Locate the cell with the specified text and output its (x, y) center coordinate. 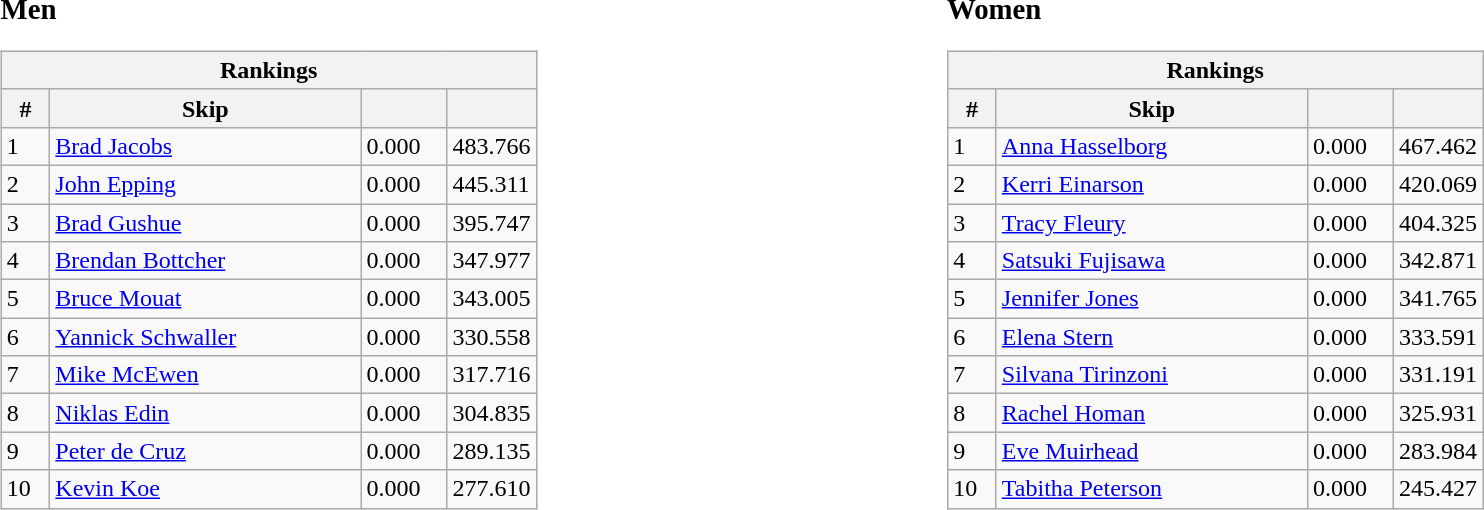
467.462 (1438, 146)
Brad Jacobs (206, 146)
Anna Hasselborg (1152, 146)
420.069 (1438, 184)
347.977 (492, 261)
304.835 (492, 413)
404.325 (1438, 223)
445.311 (492, 184)
Mike McEwen (206, 375)
343.005 (492, 299)
245.427 (1438, 489)
341.765 (1438, 299)
Jennifer Jones (1152, 299)
289.135 (492, 451)
325.931 (1438, 413)
Satsuki Fujisawa (1152, 261)
277.610 (492, 489)
Silvana Tirinzoni (1152, 375)
483.766 (492, 146)
Eve Muirhead (1152, 451)
Peter de Cruz (206, 451)
283.984 (1438, 451)
Bruce Mouat (206, 299)
331.191 (1438, 375)
317.716 (492, 375)
Niklas Edin (206, 413)
395.747 (492, 223)
Kerri Einarson (1152, 184)
Brendan Bottcher (206, 261)
Yannick Schwaller (206, 337)
Tabitha Peterson (1152, 489)
Tracy Fleury (1152, 223)
333.591 (1438, 337)
Rachel Homan (1152, 413)
John Epping (206, 184)
342.871 (1438, 261)
330.558 (492, 337)
Kevin Koe (206, 489)
Brad Gushue (206, 223)
Elena Stern (1152, 337)
